Determine the [X, Y] coordinate at the center of the cell enclosing the given text.  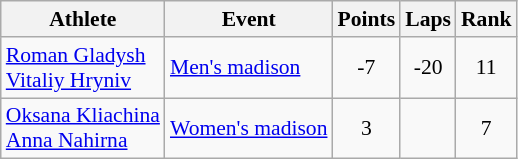
7 [486, 128]
Roman GladyshVitaliy Hryniv [83, 68]
3 [367, 128]
Women's madison [249, 128]
Men's madison [249, 68]
Oksana KliachinaAnna Nahirna [83, 128]
Laps [428, 19]
-20 [428, 68]
Points [367, 19]
Event [249, 19]
Athlete [83, 19]
-7 [367, 68]
11 [486, 68]
Rank [486, 19]
